Output the (x, y) coordinate of the center of the cell containing the given text.  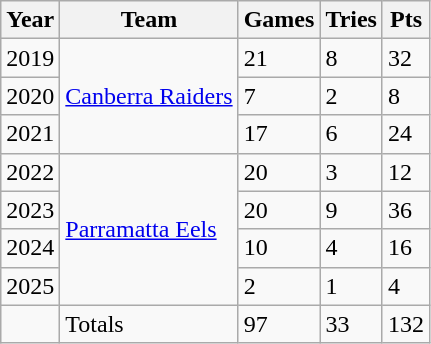
24 (406, 134)
2023 (30, 210)
1 (352, 286)
132 (406, 324)
2019 (30, 58)
9 (352, 210)
36 (406, 210)
2021 (30, 134)
12 (406, 172)
16 (406, 248)
2020 (30, 96)
Pts (406, 20)
2024 (30, 248)
Totals (149, 324)
Team (149, 20)
2025 (30, 286)
17 (279, 134)
3 (352, 172)
Parramatta Eels (149, 229)
33 (352, 324)
10 (279, 248)
21 (279, 58)
Canberra Raiders (149, 96)
7 (279, 96)
Tries (352, 20)
2022 (30, 172)
Games (279, 20)
Year (30, 20)
32 (406, 58)
6 (352, 134)
97 (279, 324)
